Search for the cell housing the specified text and yield its (x, y) center coordinate. 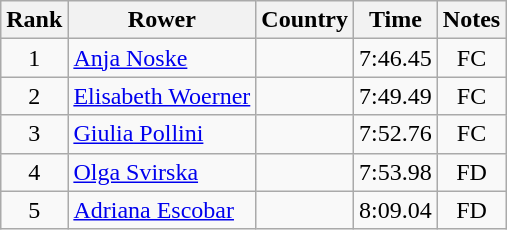
4 (34, 172)
Anja Noske (162, 58)
1 (34, 58)
7:49.49 (396, 96)
7:46.45 (396, 58)
Rank (34, 20)
5 (34, 210)
Time (396, 20)
2 (34, 96)
3 (34, 134)
8:09.04 (396, 210)
7:52.76 (396, 134)
Giulia Pollini (162, 134)
Rower (162, 20)
Country (305, 20)
Adriana Escobar (162, 210)
Elisabeth Woerner (162, 96)
7:53.98 (396, 172)
Olga Svirska (162, 172)
Notes (471, 20)
